Pinpoint the cell where the given text exists, returning its [x, y] midpoint coordinate. 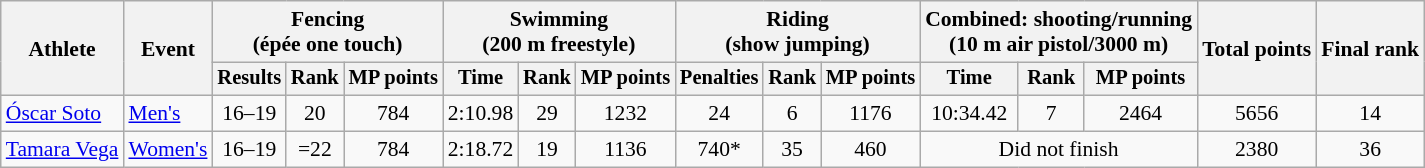
Event [168, 48]
Swimming(200 m freestyle) [559, 32]
Women's [168, 150]
1136 [626, 150]
Men's [168, 114]
1176 [870, 114]
2:18.72 [480, 150]
5656 [1256, 114]
2464 [1140, 114]
2380 [1256, 150]
Fencing(épée one touch) [327, 32]
10:34.42 [969, 114]
460 [870, 150]
14 [1370, 114]
2:10.98 [480, 114]
35 [792, 150]
Tamara Vega [62, 150]
Penalties [719, 79]
20 [315, 114]
=22 [315, 150]
36 [1370, 150]
Total points [1256, 48]
7 [1051, 114]
Results [249, 79]
29 [547, 114]
Riding(show jumping) [798, 32]
740* [719, 150]
19 [547, 150]
Athlete [62, 48]
Did not finish [1058, 150]
6 [792, 114]
24 [719, 114]
Combined: shooting/running(10 m air pistol/3000 m) [1058, 32]
1232 [626, 114]
Óscar Soto [62, 114]
Final rank [1370, 48]
